Capture the cell that displays the provided text and extract its (x, y) central coordinate. 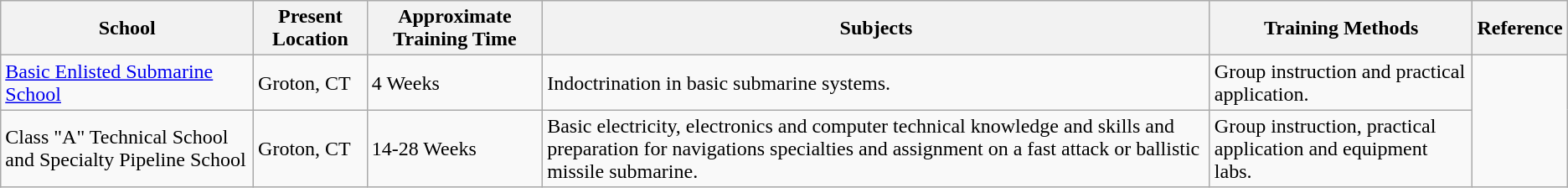
Training Methods (1341, 29)
School (127, 29)
Group instruction and practical application. (1341, 82)
Subjects (876, 29)
Reference (1519, 29)
Approximate Training Time (454, 29)
Basic Enlisted Submarine School (127, 82)
Present Location (311, 29)
Indoctrination in basic submarine systems. (876, 82)
14-28 Weeks (454, 149)
Class "A" Technical School and Specialty Pipeline School (127, 149)
4 Weeks (454, 82)
Group instruction, practical application and equipment labs. (1341, 149)
